Output the [X, Y] coordinate of the center of the cell containing the given text.  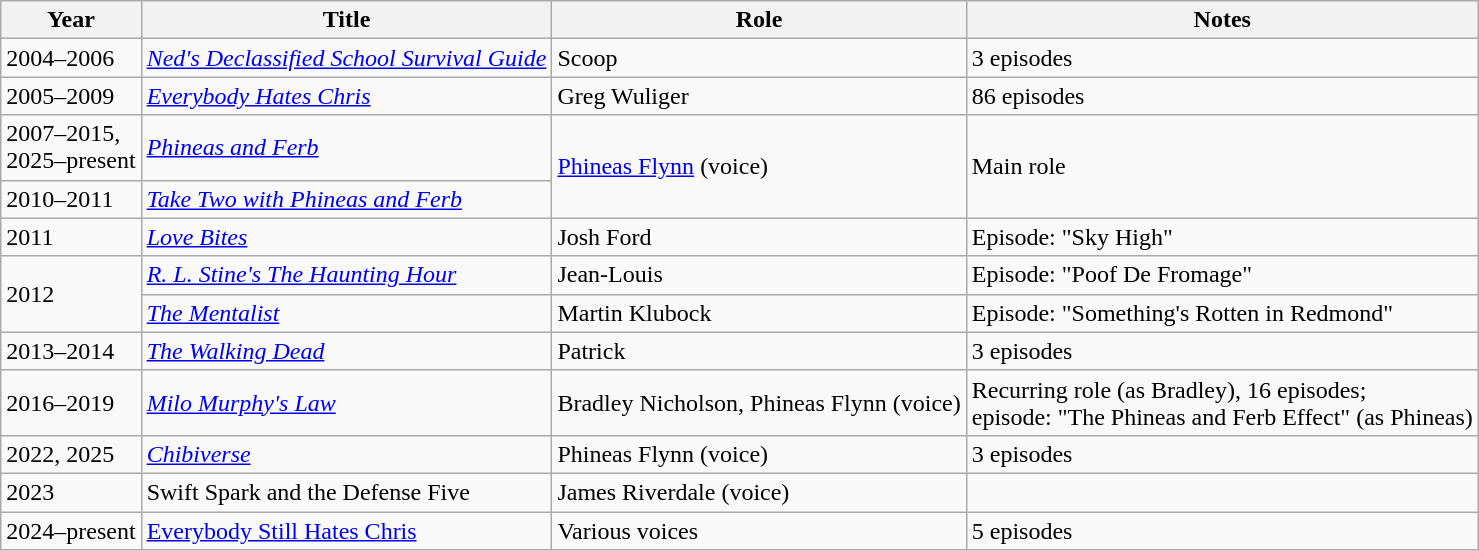
2004–2006 [71, 58]
2022, 2025 [71, 454]
Bradley Nicholson, Phineas Flynn (voice) [759, 402]
2024–present [71, 531]
2005–2009 [71, 96]
Episode: "Something's Rotten in Redmond" [1222, 313]
The Walking Dead [346, 351]
Milo Murphy's Law [346, 402]
Take Two with Phineas and Ferb [346, 199]
Year [71, 20]
Patrick [759, 351]
2013–2014 [71, 351]
Various voices [759, 531]
Scoop [759, 58]
Episode: "Sky High" [1222, 237]
Love Bites [346, 237]
2012 [71, 294]
Everybody Hates Chris [346, 96]
R. L. Stine's The Haunting Hour [346, 275]
86 episodes [1222, 96]
Jean-Louis [759, 275]
Phineas and Ferb [346, 148]
Martin Klubock [759, 313]
Notes [1222, 20]
Chibiverse [346, 454]
5 episodes [1222, 531]
2023 [71, 492]
Main role [1222, 166]
Greg Wuliger [759, 96]
Episode: "Poof De Fromage" [1222, 275]
2010–2011 [71, 199]
James Riverdale (voice) [759, 492]
Role [759, 20]
Ned's Declassified School Survival Guide [346, 58]
Swift Spark and the Defense Five [346, 492]
2011 [71, 237]
The Mentalist [346, 313]
Everybody Still Hates Chris [346, 531]
Recurring role (as Bradley), 16 episodes;episode: "The Phineas and Ferb Effect" (as Phineas) [1222, 402]
2016–2019 [71, 402]
2007–2015,2025–present [71, 148]
Title [346, 20]
Josh Ford [759, 237]
